Return the (X, Y) coordinate for the center point of the cell that contains the specified text.  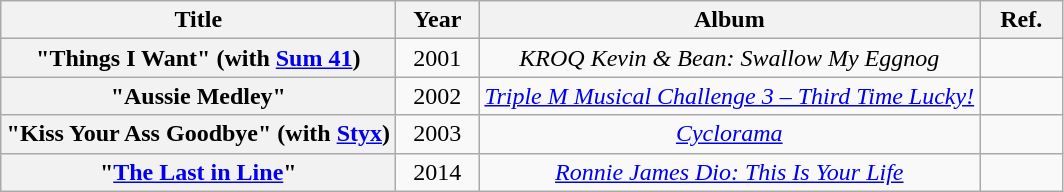
Ref. (1022, 20)
Year (438, 20)
"Kiss Your Ass Goodbye" (with Styx) (198, 134)
2002 (438, 96)
Triple M Musical Challenge 3 – Third Time Lucky! (730, 96)
2003 (438, 134)
2014 (438, 172)
"The Last in Line" (198, 172)
KROQ Kevin & Bean: Swallow My Eggnog (730, 58)
"Aussie Medley" (198, 96)
Ronnie James Dio: This Is Your Life (730, 172)
Cyclorama (730, 134)
Title (198, 20)
2001 (438, 58)
Album (730, 20)
"Things I Want" (with Sum 41) (198, 58)
